Identify which cell holds the provided text, then report its (x, y) central coordinate. 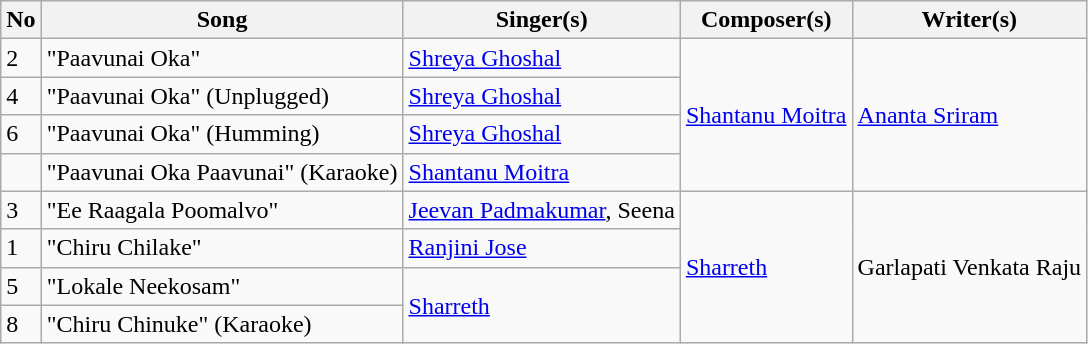
3 (21, 210)
"Paavunai Oka" (Humming) (222, 134)
4 (21, 96)
"Paavunai Oka" (Unplugged) (222, 96)
Garlapati Venkata Raju (970, 267)
Composer(s) (766, 20)
Ananta Sriram (970, 115)
"Paavunai Oka" (222, 58)
Jeevan Padmakumar, Seena (542, 210)
"Chiru Chilake" (222, 248)
Song (222, 20)
1 (21, 248)
"Paavunai Oka Paavunai" (Karaoke) (222, 172)
"Lokale Neekosam" (222, 286)
6 (21, 134)
8 (21, 324)
5 (21, 286)
"Chiru Chinuke" (Karaoke) (222, 324)
"Ee Raagala Poomalvo" (222, 210)
Ranjini Jose (542, 248)
2 (21, 58)
Writer(s) (970, 20)
No (21, 20)
Singer(s) (542, 20)
